Extract the (X, Y) coordinate from the center of the cell holding the provided text.  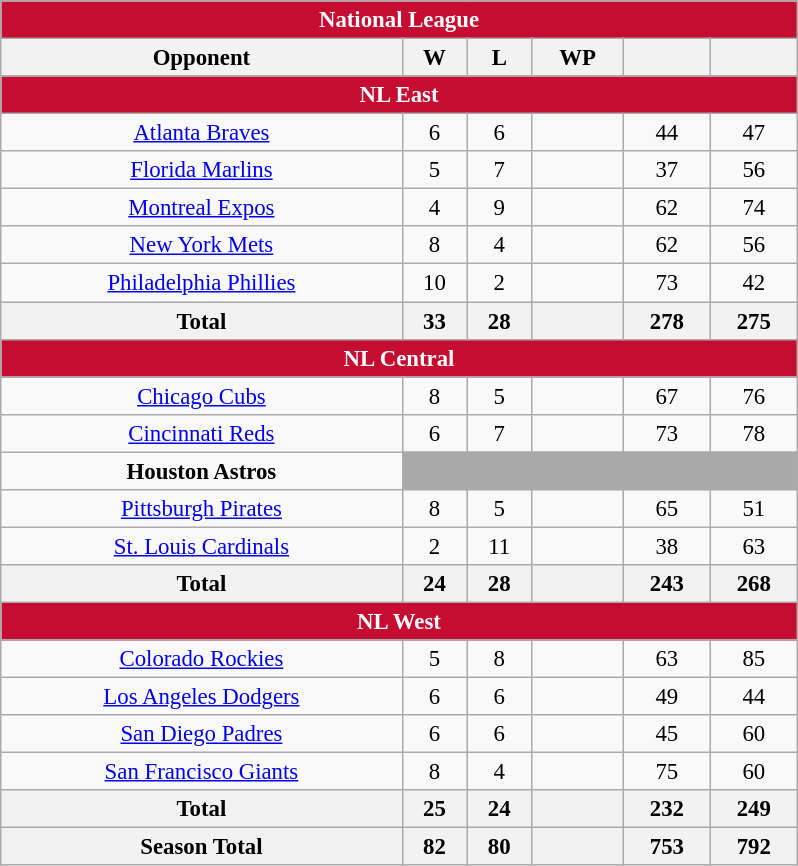
275 (754, 321)
NL East (399, 95)
Chicago Cubs (202, 396)
New York Mets (202, 245)
80 (500, 847)
67 (666, 396)
75 (666, 772)
78 (754, 433)
753 (666, 847)
Cincinnati Reds (202, 433)
St. Louis Cardinals (202, 546)
74 (754, 208)
232 (666, 809)
WP (578, 57)
9 (500, 208)
65 (666, 508)
37 (666, 170)
278 (666, 321)
San Francisco Giants (202, 772)
Florida Marlins (202, 170)
792 (754, 847)
82 (434, 847)
Los Angeles Dodgers (202, 696)
49 (666, 696)
Montreal Expos (202, 208)
76 (754, 396)
45 (666, 734)
38 (666, 546)
Colorado Rockies (202, 659)
NL Central (399, 358)
42 (754, 283)
47 (754, 133)
249 (754, 809)
33 (434, 321)
85 (754, 659)
Pittsburgh Pirates (202, 508)
Atlanta Braves (202, 133)
L (500, 57)
NL West (399, 621)
San Diego Padres (202, 734)
Houston Astros (202, 471)
10 (434, 283)
11 (500, 546)
W (434, 57)
National League (399, 20)
51 (754, 508)
Season Total (202, 847)
25 (434, 809)
Opponent (202, 57)
243 (666, 584)
Philadelphia Phillies (202, 283)
268 (754, 584)
